Capture the cell that displays the provided text and extract its (x, y) central coordinate. 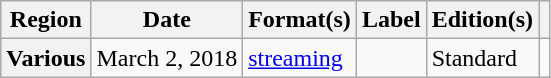
Edition(s) (482, 20)
Standard (482, 58)
March 2, 2018 (167, 58)
Date (167, 20)
Label (391, 20)
streaming (300, 58)
Various (46, 58)
Region (46, 20)
Format(s) (300, 20)
